For the text-containing cell, return its midpoint in [x, y] coordinate format. 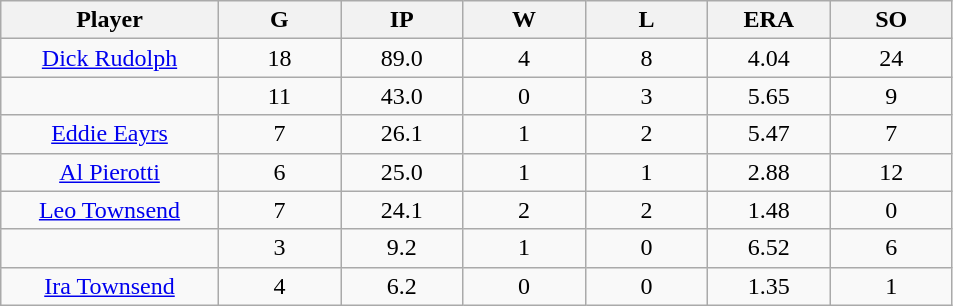
9 [891, 96]
6.2 [402, 286]
1.35 [769, 286]
Leo Townsend [110, 210]
G [279, 20]
11 [279, 96]
24 [891, 58]
Al Pierotti [110, 172]
SO [891, 20]
89.0 [402, 58]
Dick Rudolph [110, 58]
2.88 [769, 172]
5.47 [769, 134]
18 [279, 58]
8 [646, 58]
4.04 [769, 58]
6.52 [769, 248]
1.48 [769, 210]
Ira Townsend [110, 286]
43.0 [402, 96]
9.2 [402, 248]
26.1 [402, 134]
24.1 [402, 210]
Eddie Eayrs [110, 134]
W [524, 20]
IP [402, 20]
Player [110, 20]
ERA [769, 20]
5.65 [769, 96]
12 [891, 172]
L [646, 20]
25.0 [402, 172]
